Scan for the cell matching the given text and deliver its [X, Y] coordinate at center. 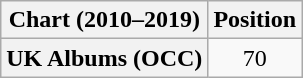
70 [255, 58]
Chart (2010–2019) [104, 20]
Position [255, 20]
UK Albums (OCC) [104, 58]
